Find where the given text appears and provide that cell's center as [X, Y] coordinate. 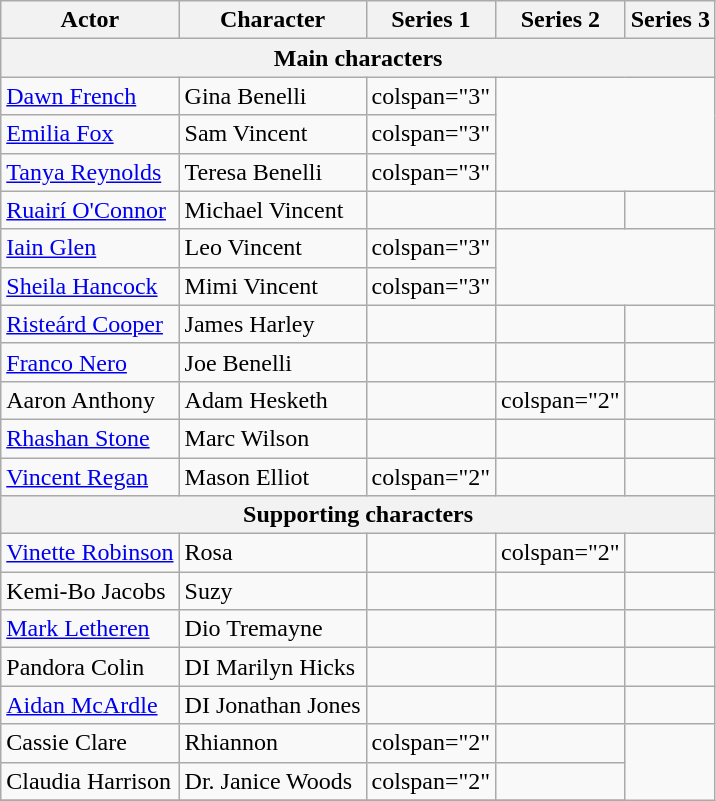
Suzy [272, 591]
Vinette Robinson [90, 553]
DI Marilyn Hicks [272, 667]
Kemi-Bo Jacobs [90, 591]
Joe Benelli [272, 362]
DI Jonathan Jones [272, 705]
Marc Wilson [272, 438]
Aaron Anthony [90, 400]
Teresa Benelli [272, 172]
Michael Vincent [272, 210]
Rhashan Stone [90, 438]
Sam Vincent [272, 134]
Vincent Regan [90, 477]
Series 2 [561, 20]
James Harley [272, 324]
Emilia Fox [90, 134]
Rhiannon [272, 743]
Character [272, 20]
Dr. Janice Woods [272, 781]
Gina Benelli [272, 96]
Sheila Hancock [90, 286]
Cassie Clare [90, 743]
Mark Letheren [90, 629]
Mimi Vincent [272, 286]
Supporting characters [358, 515]
Tanya Reynolds [90, 172]
Leo Vincent [272, 248]
Pandora Colin [90, 667]
Ruairí O'Connor [90, 210]
Adam Hesketh [272, 400]
Aidan McArdle [90, 705]
Iain Glen [90, 248]
Mason Elliot [272, 477]
Series 3 [670, 20]
Risteárd Cooper [90, 324]
Main characters [358, 58]
Series 1 [431, 20]
Dio Tremayne [272, 629]
Claudia Harrison [90, 781]
Dawn French [90, 96]
Rosa [272, 553]
Actor [90, 20]
Franco Nero [90, 362]
